Extract the (X, Y) coordinate from the center of the cell holding the provided text.  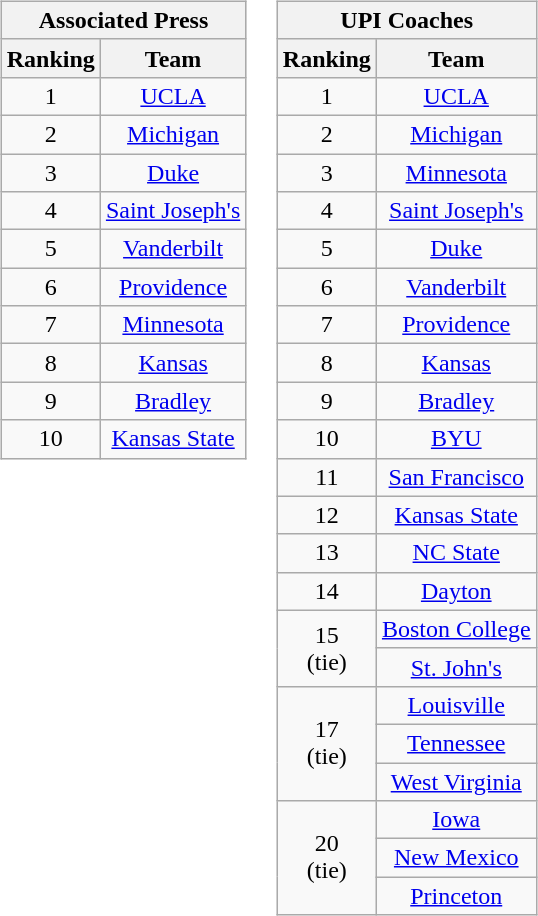
West Virginia (456, 781)
UPI Coaches (406, 20)
11 (326, 477)
13 (326, 553)
BYU (456, 439)
Associated Press (124, 20)
San Francisco (456, 477)
Tennessee (456, 743)
Louisville (456, 705)
St. John's (456, 667)
14 (326, 591)
Dayton (456, 591)
15(tie) (326, 648)
12 (326, 515)
Boston College (456, 629)
Princeton (456, 896)
17(tie) (326, 743)
New Mexico (456, 858)
NC State (456, 553)
20(tie) (326, 858)
Iowa (456, 820)
